Provide the (x, y) coordinate of the cell's center where the given text is located.  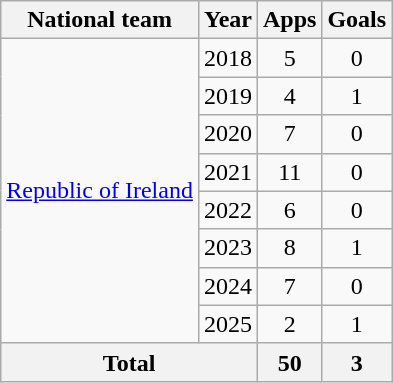
2022 (228, 210)
11 (289, 172)
2018 (228, 58)
50 (289, 362)
6 (289, 210)
2024 (228, 286)
2021 (228, 172)
4 (289, 96)
Republic of Ireland (100, 191)
3 (357, 362)
2020 (228, 134)
2025 (228, 324)
2023 (228, 248)
Total (130, 362)
National team (100, 20)
2019 (228, 96)
Year (228, 20)
Apps (289, 20)
8 (289, 248)
5 (289, 58)
Goals (357, 20)
2 (289, 324)
